Locate the cell with the specified text and output its [X, Y] center coordinate. 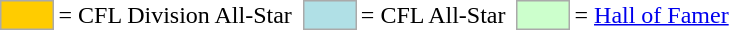
= CFL Division All-Star [175, 15]
= CFL All-Star [433, 15]
